Return the [X, Y] coordinate for the center point of the cell that contains the specified text.  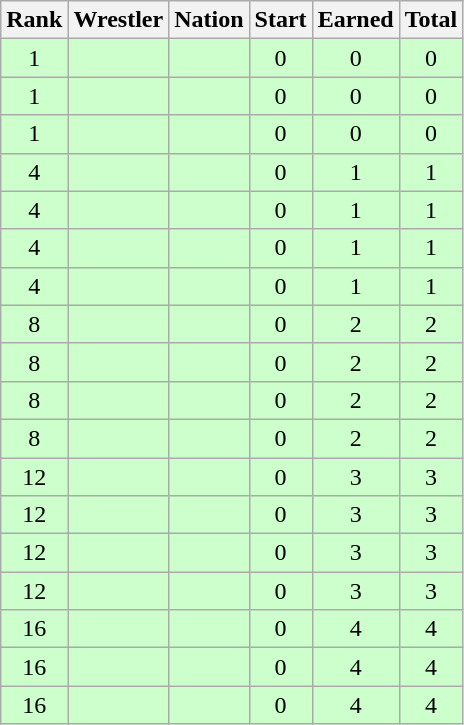
Earned [356, 20]
Nation [209, 20]
Wrestler [118, 20]
Total [431, 20]
Rank [34, 20]
Start [280, 20]
